For the text-containing cell, return its midpoint in [x, y] coordinate format. 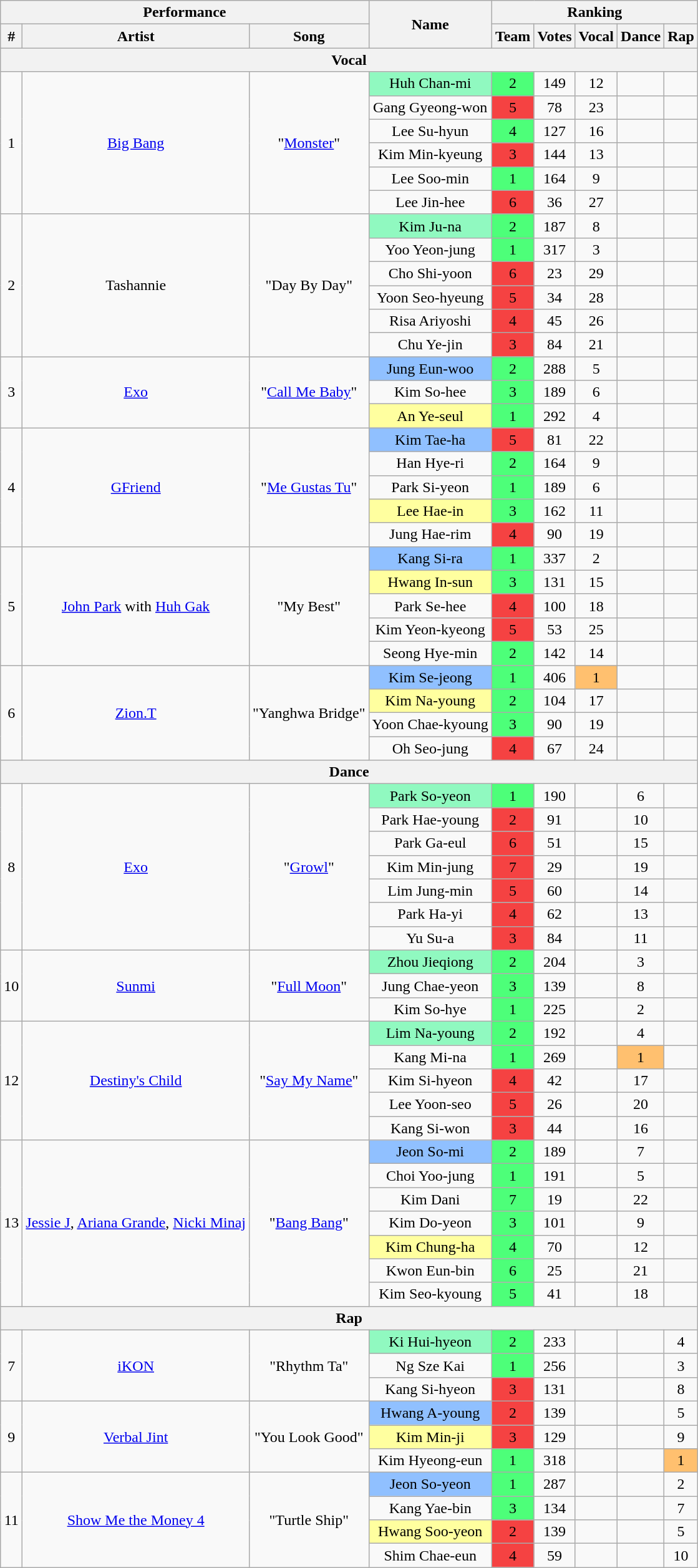
"You Look Good" [309, 1436]
Hwang Soo-yeon [430, 1532]
337 [555, 558]
Kim Tae-ha [430, 440]
104 [555, 701]
Yoon Seo-hyeung [430, 298]
Ng Sze Kai [430, 1365]
24 [596, 748]
"Day By Day" [309, 285]
Verbal Jint [136, 1436]
Name [430, 24]
Park So-yeon [430, 796]
John Park with Huh Gak [136, 606]
100 [555, 606]
91 [555, 820]
Jung Chae-yeon [430, 985]
Tashannie [136, 285]
Ranking [594, 12]
134 [555, 1508]
"Call Me Baby" [309, 392]
162 [555, 511]
Jung Hae-rim [430, 535]
287 [555, 1484]
Sunmi [136, 985]
318 [555, 1461]
"Growl" [309, 867]
41 [555, 1294]
225 [555, 1009]
Zhou Jieqiong [430, 962]
27 [596, 202]
Kim Hyeong-eun [430, 1461]
Park Hae-young [430, 820]
34 [555, 298]
Kang Si-won [430, 1128]
"Rhythm Ta" [309, 1365]
Kim Ju-na [430, 226]
Yoon Chae-kyoung [430, 725]
Kim Yeon-kyeong [430, 629]
Kim Seo-kyoung [430, 1294]
317 [555, 249]
36 [555, 202]
"Full Moon" [309, 985]
256 [555, 1365]
192 [555, 1033]
Yoo Yeon-jung [430, 249]
Shim Chae-eun [430, 1556]
"Me Gustas Tu" [309, 487]
Song [309, 36]
Kim Min-kyeung [430, 155]
Kim Min-ji [430, 1436]
288 [555, 369]
Oh Seo-jung [430, 748]
Kim Min-jung [430, 867]
101 [555, 1223]
81 [555, 440]
Hwang In-sun [430, 582]
Risa Ariyoshi [430, 321]
Lee Yoon-seo [430, 1105]
"Turtle Ship" [309, 1520]
292 [555, 416]
44 [555, 1128]
Huh Chan-mi [430, 84]
Kim So-hee [430, 392]
Park Si-yeon [430, 487]
Ki Hui-hyeon [430, 1342]
iKON [136, 1365]
70 [555, 1247]
Park Ga-eul [430, 843]
Zion.T [136, 712]
Destiny's Child [136, 1080]
Hwang A-young [430, 1413]
Artist [136, 36]
62 [555, 914]
Lee Jin-hee [430, 202]
187 [555, 226]
Kim Si-hyeon [430, 1081]
67 [555, 748]
"Say My Name" [309, 1080]
20 [641, 1105]
129 [555, 1436]
GFriend [136, 487]
45 [555, 321]
Jessie J, Ariana Grande, Nicki Minaj [136, 1223]
42 [555, 1081]
"My Best" [309, 606]
59 [555, 1556]
149 [555, 84]
Big Bang [136, 143]
190 [555, 796]
Show Me the Money 4 [136, 1520]
Kang Yae-bin [430, 1508]
78 [555, 107]
Han Hye-ri [430, 463]
191 [555, 1176]
Team [513, 36]
Lim Jung-min [430, 891]
Lee Hae-in [430, 511]
53 [555, 629]
Kim So-hye [430, 1009]
Kwon Eun-bin [430, 1270]
269 [555, 1057]
Kang Si-hyeon [430, 1389]
Kang Mi-na [430, 1057]
28 [596, 298]
Park Ha-yi [430, 914]
Yu Su-a [430, 938]
An Ye-seul [430, 416]
Lim Na-young [430, 1033]
"Bang Bang" [309, 1223]
142 [555, 653]
Seong Hye-min [430, 653]
"Yanghwa Bridge" [309, 712]
Jeon So-mi [430, 1152]
"Monster" [309, 143]
127 [555, 131]
51 [555, 843]
Chu Ye-jin [430, 345]
Kang Si-ra [430, 558]
Performance [185, 12]
60 [555, 891]
144 [555, 155]
Kim Dani [430, 1199]
Gang Gyeong-won [430, 107]
233 [555, 1342]
Cho Shi-yoon [430, 273]
Choi Yoo-jung [430, 1176]
# [11, 36]
Jeon So-yeon [430, 1484]
204 [555, 962]
Kim Chung-ha [430, 1247]
Park Se-hee [430, 606]
Kim Na-young [430, 701]
Lee Su-hyun [430, 131]
Kim Do-yeon [430, 1223]
Jung Eun-woo [430, 369]
Votes [555, 36]
406 [555, 677]
Lee Soo-min [430, 178]
Kim Se-jeong [430, 677]
